Determine the [X, Y] coordinate at the center of the cell enclosing the given text.  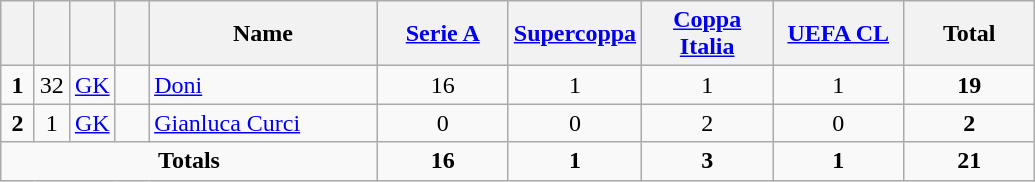
Gianluca Curci [264, 123]
21 [970, 161]
Totals [189, 161]
32 [52, 85]
Coppa Italia [708, 34]
Supercoppa [574, 34]
Serie A [442, 34]
3 [708, 161]
Doni [264, 85]
Total [970, 34]
Name [264, 34]
19 [970, 85]
UEFA CL [838, 34]
